Find where the given text appears and provide that cell's center as (x, y) coordinate. 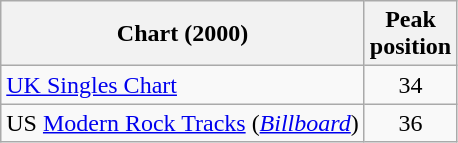
34 (410, 85)
Peakposition (410, 34)
US Modern Rock Tracks (Billboard) (183, 123)
36 (410, 123)
Chart (2000) (183, 34)
UK Singles Chart (183, 85)
